Search for the cell housing the specified text and yield its (X, Y) center coordinate. 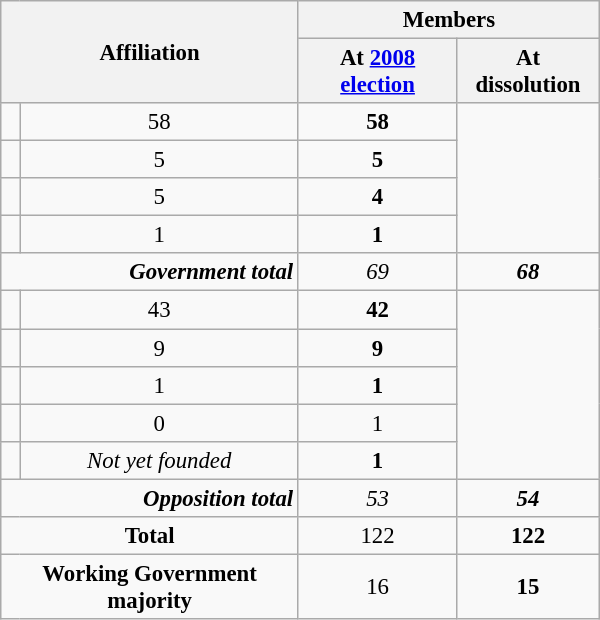
53 (377, 498)
16 (377, 586)
4 (377, 197)
At dissolution (528, 72)
Total (150, 536)
15 (528, 586)
Working Government majority (150, 586)
At 2008 election (377, 72)
Members (448, 20)
Opposition total (150, 498)
54 (528, 498)
Government total (150, 273)
Not yet founded (159, 460)
69 (377, 273)
0 (159, 423)
68 (528, 273)
42 (377, 310)
43 (159, 310)
Affiliation (150, 52)
